Capture the cell that displays the provided text and extract its [x, y] central coordinate. 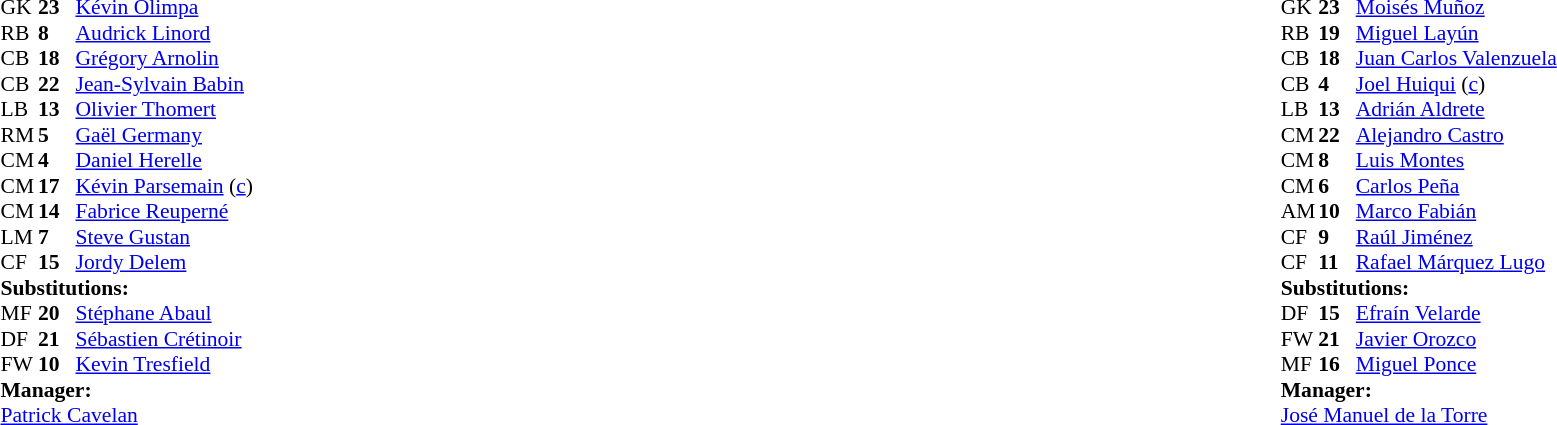
Olivier Thomert [164, 109]
Audrick Linord [164, 33]
Miguel Layún [1456, 33]
Fabrice Reuperné [164, 211]
Javier Orozco [1456, 339]
Luis Montes [1456, 161]
6 [1337, 186]
Jean-Sylvain Babin [164, 84]
Stéphane Abaul [164, 313]
Miguel Ponce [1456, 365]
16 [1337, 365]
19 [1337, 33]
17 [57, 186]
Kévin Parsemain (c) [164, 186]
9 [1337, 237]
RM [19, 135]
5 [57, 135]
20 [57, 313]
Carlos Peña [1456, 186]
Kevin Tresfield [164, 365]
Rafael Márquez Lugo [1456, 263]
LM [19, 237]
Gaël Germany [164, 135]
14 [57, 211]
Raúl Jiménez [1456, 237]
Efraín Velarde [1456, 313]
Grégory Arnolin [164, 59]
Adrián Aldrete [1456, 109]
Juan Carlos Valenzuela [1456, 59]
AM [1300, 211]
Jordy Delem [164, 263]
Marco Fabián [1456, 211]
Daniel Herelle [164, 161]
11 [1337, 263]
7 [57, 237]
Sébastien Crétinoir [164, 339]
Alejandro Castro [1456, 135]
Joel Huiqui (c) [1456, 84]
Steve Gustan [164, 237]
